Search for the cell housing the specified text and yield its (x, y) center coordinate. 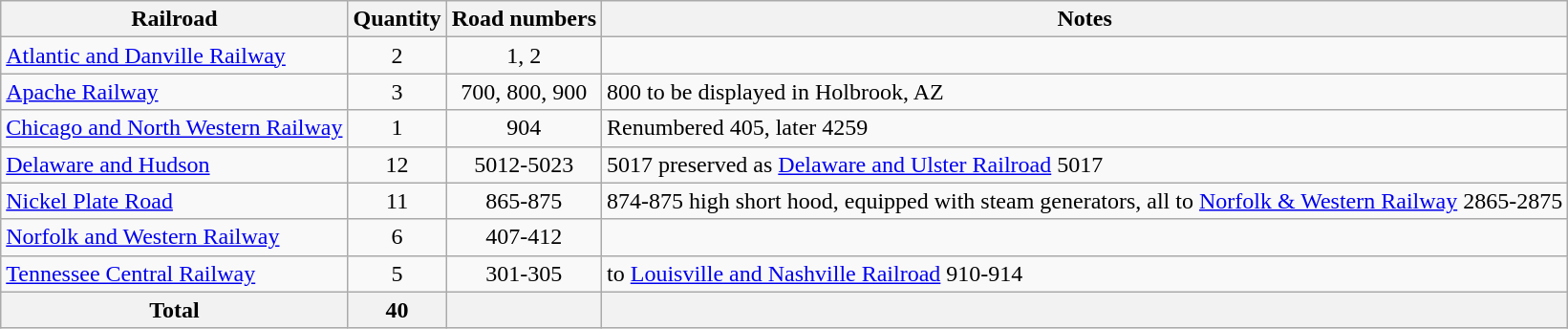
Nickel Plate Road (174, 201)
12 (397, 164)
Apache Railway (174, 92)
11 (397, 201)
Railroad (174, 19)
2 (397, 55)
6 (397, 237)
3 (397, 92)
Quantity (397, 19)
Delaware and Hudson (174, 164)
Total (174, 310)
800 to be displayed in Holbrook, AZ (1085, 92)
40 (397, 310)
407-412 (524, 237)
Notes (1085, 19)
Atlantic and Danville Railway (174, 55)
Road numbers (524, 19)
5012-5023 (524, 164)
1, 2 (524, 55)
Tennessee Central Railway (174, 274)
5 (397, 274)
1 (397, 128)
865-875 (524, 201)
700, 800, 900 (524, 92)
301-305 (524, 274)
5017 preserved as Delaware and Ulster Railroad 5017 (1085, 164)
904 (524, 128)
874-875 high short hood, equipped with steam generators, all to Norfolk & Western Railway 2865-2875 (1085, 201)
Renumbered 405, later 4259 (1085, 128)
Norfolk and Western Railway (174, 237)
Chicago and North Western Railway (174, 128)
to Louisville and Nashville Railroad 910-914 (1085, 274)
